Scan for the cell matching the given text and deliver its (X, Y) coordinate at center. 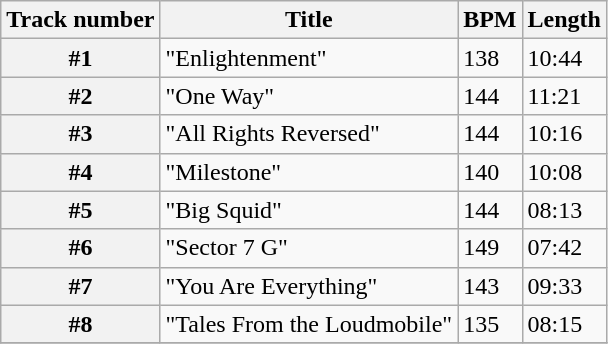
10:16 (564, 134)
Track number (80, 20)
#8 (80, 324)
"Big Squid" (309, 210)
135 (490, 324)
149 (490, 248)
"Milestone" (309, 172)
08:13 (564, 210)
Length (564, 20)
08:15 (564, 324)
"Tales From the Loudmobile" (309, 324)
#7 (80, 286)
143 (490, 286)
#1 (80, 58)
07:42 (564, 248)
"You Are Everything" (309, 286)
#4 (80, 172)
"Enlightenment" (309, 58)
10:44 (564, 58)
Title (309, 20)
#3 (80, 134)
140 (490, 172)
"Sector 7 G" (309, 248)
10:08 (564, 172)
11:21 (564, 96)
#2 (80, 96)
09:33 (564, 286)
"All Rights Reversed" (309, 134)
BPM (490, 20)
138 (490, 58)
#5 (80, 210)
"One Way" (309, 96)
#6 (80, 248)
